Provide the (x, y) coordinate of the cell's center where the given text is located.  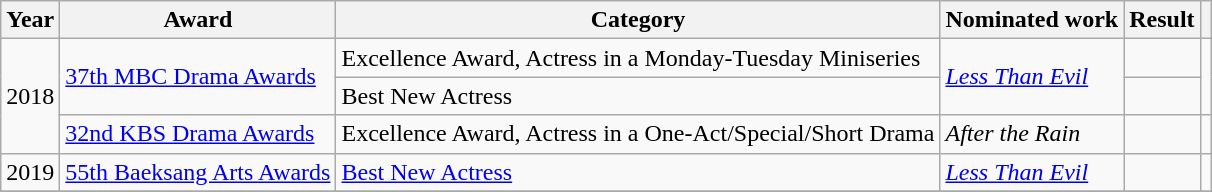
Excellence Award, Actress in a Monday-Tuesday Miniseries (638, 58)
55th Baeksang Arts Awards (198, 172)
32nd KBS Drama Awards (198, 134)
Excellence Award, Actress in a One-Act/Special/Short Drama (638, 134)
Nominated work (1032, 20)
Result (1162, 20)
Category (638, 20)
Year (30, 20)
After the Rain (1032, 134)
2019 (30, 172)
37th MBC Drama Awards (198, 77)
2018 (30, 96)
Award (198, 20)
